Identify which cell holds the provided text, then report its (x, y) central coordinate. 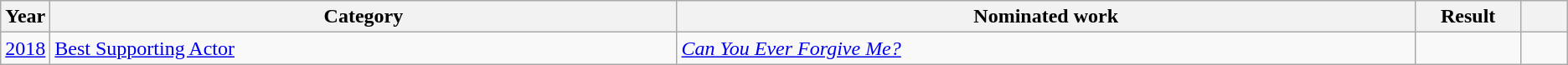
Can You Ever Forgive Me? (1045, 48)
Best Supporting Actor (364, 48)
Result (1467, 17)
2018 (25, 48)
Year (25, 17)
Nominated work (1045, 17)
Category (364, 17)
